Search for the cell housing the specified text and yield its [x, y] center coordinate. 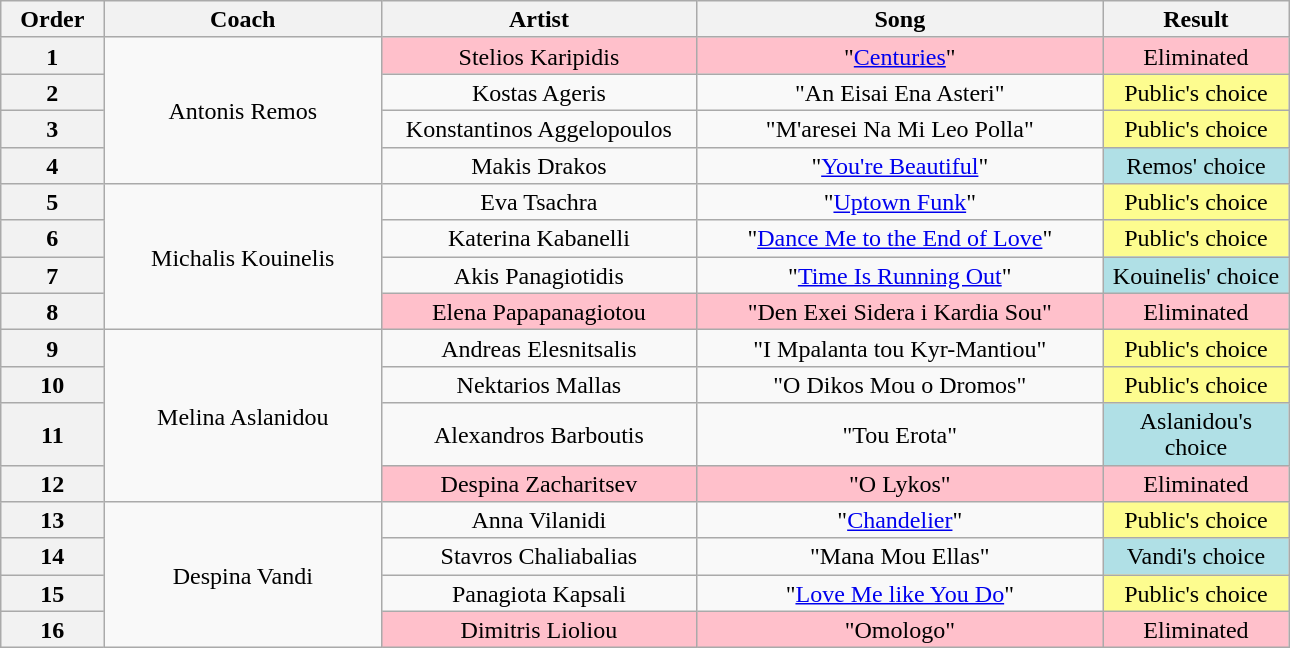
Despina Zacharitsev [540, 484]
"O Lykos" [900, 484]
Melina Aslanidou [243, 416]
10 [52, 384]
Artist [540, 20]
Andreas Elesnitsalis [540, 348]
Eva Tsachra [540, 202]
"Dance Me to the End of Love" [900, 238]
Nektarios Mallas [540, 384]
16 [52, 630]
Elena Papapanagiotou [540, 312]
15 [52, 594]
"Time Is Running Out" [900, 276]
"Uptown Funk" [900, 202]
Result [1196, 20]
8 [52, 312]
"An Eisai Ena Asteri" [900, 92]
Kostas Ageris [540, 92]
Remos' choice [1196, 166]
Coach [243, 20]
Dimitris Lioliou [540, 630]
Anna Vilanidi [540, 520]
9 [52, 348]
Stavros Chaliabalias [540, 556]
Stelios Karipidis [540, 56]
1 [52, 56]
"I Mpalanta tou Kyr-Mantiou" [900, 348]
Katerina Kabanelli [540, 238]
4 [52, 166]
Makis Drakos [540, 166]
Aslanidou's choice [1196, 434]
Panagiota Kapsali [540, 594]
14 [52, 556]
3 [52, 128]
Antonis Remos [243, 110]
"O Dikos Mou o Dromos" [900, 384]
11 [52, 434]
5 [52, 202]
Song [900, 20]
2 [52, 92]
6 [52, 238]
Vandi's choice [1196, 556]
"Chandelier" [900, 520]
13 [52, 520]
"Love Me like You Do" [900, 594]
Akis Panagiotidis [540, 276]
"Centuries" [900, 56]
Order [52, 20]
Michalis Kouinelis [243, 257]
Kouinelis' choice [1196, 276]
Despina Vandi [243, 575]
7 [52, 276]
"Den Exei Sidera i Kardia Sou" [900, 312]
Konstantinos Aggelopoulos [540, 128]
12 [52, 484]
"M'aresei Na Mi Leo Polla" [900, 128]
"You're Beautiful" [900, 166]
"Tou Erota" [900, 434]
"Omologo" [900, 630]
Alexandros Barboutis [540, 434]
"Mana Mou Ellas" [900, 556]
